For the text-containing cell, return its midpoint in (X, Y) coordinate format. 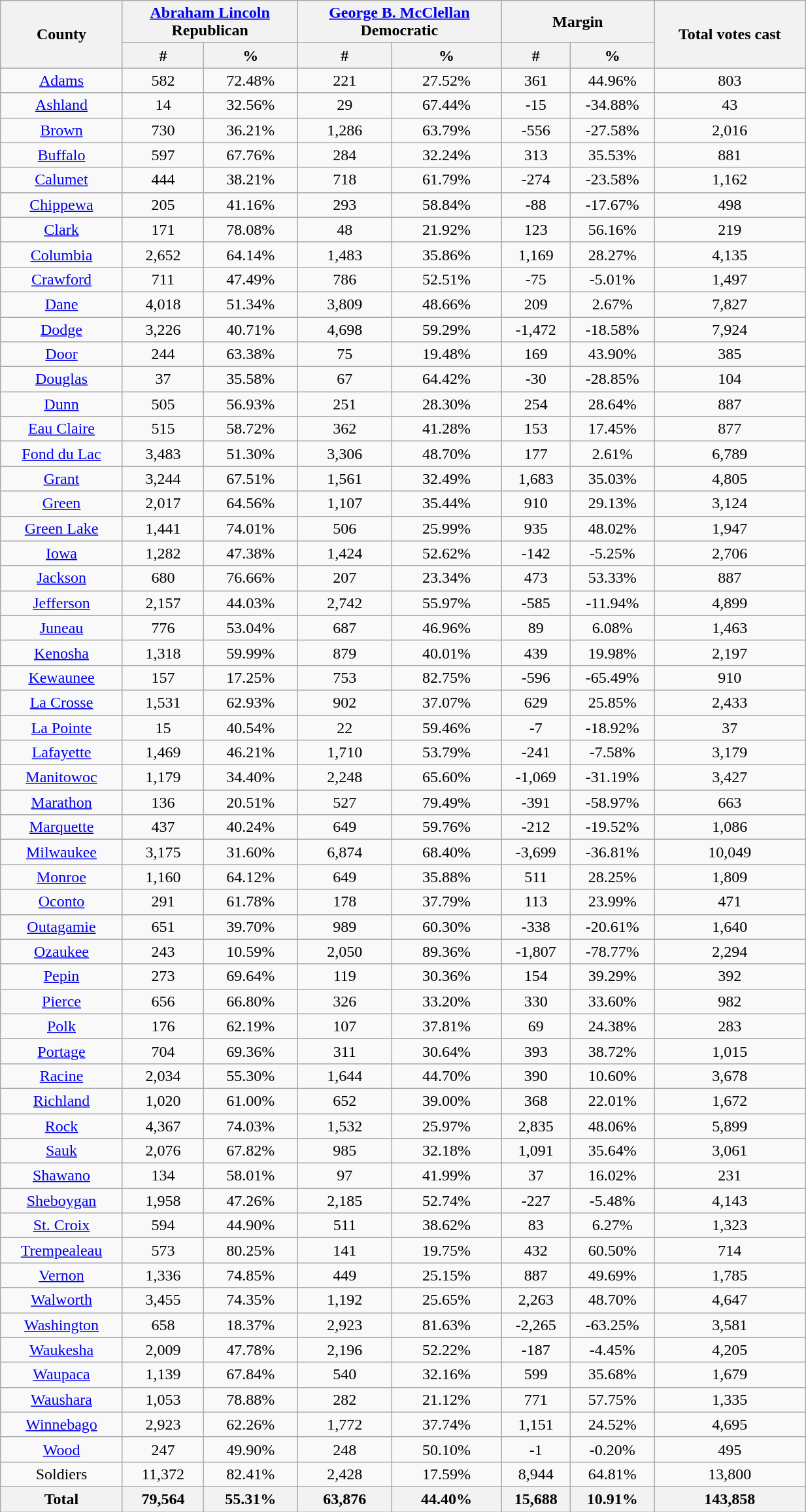
-7.58% (613, 753)
78.08% (250, 230)
63,876 (345, 1499)
48 (345, 230)
55.31% (250, 1499)
89 (536, 628)
17.59% (447, 1474)
Margin (578, 22)
432 (536, 1250)
714 (730, 1250)
74.03% (250, 1125)
-2,265 (536, 1325)
573 (163, 1250)
32.49% (447, 479)
41.28% (447, 429)
652 (345, 1101)
35.68% (613, 1375)
2,197 (730, 653)
80.25% (250, 1250)
-20.61% (613, 927)
989 (345, 927)
2,157 (163, 603)
881 (730, 155)
2,652 (163, 254)
Portage (61, 1051)
283 (730, 1026)
Racine (61, 1076)
-0.20% (613, 1449)
Pierce (61, 1001)
30.64% (447, 1051)
-58.97% (613, 802)
-75 (536, 279)
1,015 (730, 1051)
37.81% (447, 1026)
59.76% (447, 827)
2,835 (536, 1125)
2,196 (345, 1350)
48.06% (613, 1125)
52.74% (447, 1201)
38.72% (613, 1051)
1,162 (730, 180)
2,433 (730, 702)
55.30% (250, 1076)
44.70% (447, 1076)
57.75% (613, 1400)
61.79% (447, 180)
771 (536, 1400)
982 (730, 1001)
Shawano (61, 1176)
Waupaca (61, 1375)
4,899 (730, 603)
58.84% (447, 205)
Waukesha (61, 1350)
21.12% (447, 1400)
32.56% (250, 105)
Ashland (61, 105)
330 (536, 1001)
Crawford (61, 279)
Sauk (61, 1151)
680 (163, 578)
1,683 (536, 479)
69.36% (250, 1051)
326 (345, 1001)
62.26% (250, 1424)
29 (345, 105)
-27.58% (613, 130)
Juneau (61, 628)
32.24% (447, 155)
656 (163, 1001)
67.44% (447, 105)
4,698 (345, 329)
64.12% (250, 877)
1,053 (163, 1400)
14 (163, 105)
-11.94% (613, 603)
11,372 (163, 1474)
25.97% (447, 1125)
1,086 (730, 827)
63.79% (447, 130)
1,679 (730, 1375)
61.78% (250, 902)
40.24% (250, 827)
3,581 (730, 1325)
1,463 (730, 628)
Kenosha (61, 653)
6,789 (730, 454)
1,282 (163, 553)
30.36% (447, 976)
153 (536, 429)
64.81% (613, 1474)
63.38% (250, 354)
82.41% (250, 1474)
-18.58% (613, 329)
177 (536, 454)
Rock (61, 1125)
-30 (536, 379)
28.25% (613, 877)
282 (345, 1400)
34.40% (250, 778)
10.60% (613, 1076)
311 (345, 1051)
-19.52% (613, 827)
254 (536, 404)
527 (345, 802)
61.00% (250, 1101)
62.93% (250, 702)
663 (730, 802)
Door (61, 354)
1,672 (730, 1101)
1,169 (536, 254)
390 (536, 1076)
46.96% (447, 628)
64.42% (447, 379)
718 (345, 180)
-88 (536, 205)
Buffalo (61, 155)
35.64% (613, 1151)
2,050 (345, 952)
437 (163, 827)
Eau Claire (61, 429)
113 (536, 902)
Trempealeau (61, 1250)
154 (536, 976)
35.03% (613, 479)
Sheboygan (61, 1201)
2,742 (345, 603)
104 (730, 379)
Monroe (61, 877)
89.36% (447, 952)
43.90% (613, 354)
178 (345, 902)
Washington (61, 1325)
44.90% (250, 1226)
6.27% (613, 1226)
20.51% (250, 802)
Ozaukee (61, 952)
3,678 (730, 1076)
-338 (536, 927)
40.71% (250, 329)
3,179 (730, 753)
Soldiers (61, 1474)
704 (163, 1051)
2,017 (163, 504)
243 (163, 952)
-3,699 (536, 852)
Marquette (61, 827)
505 (163, 404)
-585 (536, 603)
1,335 (730, 1400)
24.38% (613, 1026)
Total (61, 1499)
Pepin (61, 976)
60.30% (447, 927)
Jackson (61, 578)
Calumet (61, 180)
597 (163, 155)
35.86% (447, 254)
169 (536, 354)
157 (163, 678)
36.21% (250, 130)
33.60% (613, 1001)
231 (730, 1176)
Green (61, 504)
313 (536, 155)
7,827 (730, 304)
2,034 (163, 1076)
141 (345, 1250)
1,160 (163, 877)
-187 (536, 1350)
39.29% (613, 976)
Richland (61, 1101)
-17.67% (613, 205)
498 (730, 205)
205 (163, 205)
48.02% (613, 528)
13,800 (730, 1474)
5,899 (730, 1125)
877 (730, 429)
Dane (61, 304)
1,710 (345, 753)
38.62% (447, 1226)
1,483 (345, 254)
362 (345, 429)
76.66% (250, 578)
46.21% (250, 753)
-5.01% (613, 279)
207 (345, 578)
4,695 (730, 1424)
47.38% (250, 553)
7,924 (730, 329)
6,874 (345, 852)
1,785 (730, 1275)
1,336 (163, 1275)
75 (345, 354)
Winnebago (61, 1424)
Green Lake (61, 528)
629 (536, 702)
3,809 (345, 304)
79.49% (447, 802)
Walworth (61, 1300)
29.13% (613, 504)
47.78% (250, 1350)
-7 (536, 728)
49.69% (613, 1275)
293 (345, 205)
74.35% (250, 1300)
St. Croix (61, 1226)
1,107 (345, 504)
2.67% (613, 304)
1,091 (536, 1151)
1,947 (730, 528)
1,809 (730, 877)
449 (345, 1275)
25.85% (613, 702)
444 (163, 180)
40.01% (447, 653)
15 (163, 728)
1,424 (345, 553)
-227 (536, 1201)
-28.85% (613, 379)
67.82% (250, 1151)
19.75% (447, 1250)
48.66% (447, 304)
67 (345, 379)
248 (345, 1449)
35.44% (447, 504)
1,958 (163, 1201)
37.79% (447, 902)
176 (163, 1026)
3,226 (163, 329)
25.99% (447, 528)
1,561 (345, 479)
Clark (61, 230)
Abraham LincolnRepublican (210, 22)
35.53% (613, 155)
-391 (536, 802)
10,049 (730, 852)
107 (345, 1026)
-556 (536, 130)
60.50% (613, 1250)
119 (345, 976)
65.60% (447, 778)
143,858 (730, 1499)
4,647 (730, 1300)
506 (345, 528)
County (61, 34)
4,143 (730, 1201)
51.30% (250, 454)
28.30% (447, 404)
72.48% (250, 80)
Columbia (61, 254)
25.15% (447, 1275)
-212 (536, 827)
47.26% (250, 1201)
651 (163, 927)
41.99% (447, 1176)
786 (345, 279)
27.52% (447, 80)
-36.81% (613, 852)
1,469 (163, 753)
58.72% (250, 429)
56.93% (250, 404)
244 (163, 354)
10.91% (613, 1499)
Polk (61, 1026)
1,179 (163, 778)
Outagamie (61, 927)
24.52% (613, 1424)
3,427 (730, 778)
284 (345, 155)
2,248 (345, 778)
Chippewa (61, 205)
44.96% (613, 80)
Vernon (61, 1275)
Adams (61, 80)
67.51% (250, 479)
Dunn (61, 404)
56.16% (613, 230)
64.14% (250, 254)
1,772 (345, 1424)
17.45% (613, 429)
3,455 (163, 1300)
658 (163, 1325)
753 (345, 678)
-5.25% (613, 553)
2,428 (345, 1474)
4,205 (730, 1350)
47.49% (250, 279)
2,294 (730, 952)
361 (536, 80)
4,805 (730, 479)
37.07% (447, 702)
39.70% (250, 927)
59.46% (447, 728)
2,706 (730, 553)
28.27% (613, 254)
Oconto (61, 902)
393 (536, 1051)
2,009 (163, 1350)
495 (730, 1449)
711 (163, 279)
68.40% (447, 852)
1,318 (163, 653)
3,175 (163, 852)
136 (163, 802)
599 (536, 1375)
-1,069 (536, 778)
1,531 (163, 702)
52.51% (447, 279)
Waushara (61, 1400)
22.01% (613, 1101)
4,135 (730, 254)
-274 (536, 180)
Douglas (61, 379)
2,263 (536, 1300)
-1 (536, 1449)
1,192 (345, 1300)
-1,807 (536, 952)
515 (163, 429)
-4.45% (613, 1350)
79,564 (163, 1499)
55.97% (447, 603)
31.60% (250, 852)
291 (163, 902)
Lafayette (61, 753)
Iowa (61, 553)
1,640 (730, 927)
1,323 (730, 1226)
1,151 (536, 1424)
935 (536, 528)
2,185 (345, 1201)
22 (345, 728)
66.80% (250, 1001)
1,644 (345, 1076)
2,076 (163, 1151)
-1,472 (536, 329)
44.40% (447, 1499)
-23.58% (613, 180)
Marathon (61, 802)
59.29% (447, 329)
473 (536, 578)
8,944 (536, 1474)
53.04% (250, 628)
-34.88% (613, 105)
-5.48% (613, 1201)
15,688 (536, 1499)
385 (730, 354)
44.03% (250, 603)
George B. McClellanDemocratic (399, 22)
1,497 (730, 279)
-63.25% (613, 1325)
-18.92% (613, 728)
209 (536, 304)
37.74% (447, 1424)
1,532 (345, 1125)
Fond du Lac (61, 454)
28.64% (613, 404)
2,016 (730, 130)
540 (345, 1375)
1,286 (345, 130)
368 (536, 1101)
3,244 (163, 479)
19.98% (613, 653)
-142 (536, 553)
81.63% (447, 1325)
39.00% (447, 1101)
-596 (536, 678)
40.54% (250, 728)
16.02% (613, 1176)
879 (345, 653)
1,441 (163, 528)
-65.49% (613, 678)
803 (730, 80)
6.08% (613, 628)
La Crosse (61, 702)
219 (730, 230)
35.58% (250, 379)
134 (163, 1176)
53.79% (447, 753)
23.34% (447, 578)
52.22% (447, 1350)
-31.19% (613, 778)
59.99% (250, 653)
1,020 (163, 1101)
74.85% (250, 1275)
4,367 (163, 1125)
53.33% (613, 578)
67.84% (250, 1375)
687 (345, 628)
776 (163, 628)
52.62% (447, 553)
4,018 (163, 304)
41.16% (250, 205)
Wood (61, 1449)
La Pointe (61, 728)
32.16% (447, 1375)
3,061 (730, 1151)
582 (163, 80)
23.99% (613, 902)
17.25% (250, 678)
97 (345, 1176)
33.20% (447, 1001)
-15 (536, 105)
251 (345, 404)
Grant (61, 479)
730 (163, 130)
273 (163, 976)
247 (163, 1449)
25.65% (447, 1300)
51.34% (250, 304)
Total votes cast (730, 34)
32.18% (447, 1151)
69.64% (250, 976)
18.37% (250, 1325)
1,139 (163, 1375)
221 (345, 80)
43 (730, 105)
392 (730, 976)
Kewaunee (61, 678)
Brown (61, 130)
Dodge (61, 329)
78.88% (250, 1400)
62.19% (250, 1026)
58.01% (250, 1176)
-78.77% (613, 952)
50.10% (447, 1449)
67.76% (250, 155)
594 (163, 1226)
82.75% (447, 678)
3,483 (163, 454)
Jefferson (61, 603)
3,124 (730, 504)
471 (730, 902)
2.61% (613, 454)
35.88% (447, 877)
10.59% (250, 952)
-241 (536, 753)
19.48% (447, 354)
Manitowoc (61, 778)
21.92% (447, 230)
38.21% (250, 180)
Milwaukee (61, 852)
439 (536, 653)
902 (345, 702)
171 (163, 230)
985 (345, 1151)
49.90% (250, 1449)
123 (536, 230)
3,306 (345, 454)
83 (536, 1226)
64.56% (250, 504)
69 (536, 1026)
74.01% (250, 528)
